For the text-containing cell, return its midpoint in [X, Y] coordinate format. 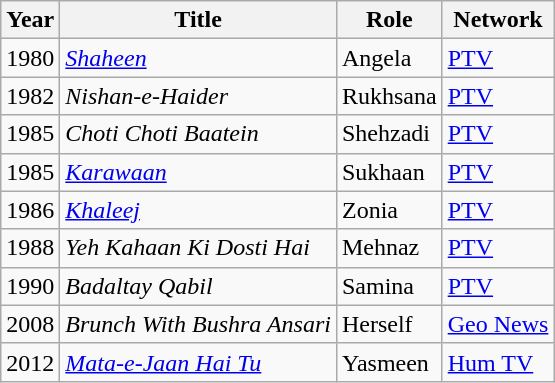
Angela [389, 58]
Shehzadi [389, 134]
Role [389, 20]
Brunch With Bushra Ansari [198, 324]
1990 [30, 286]
Yasmeen [389, 362]
1980 [30, 58]
Year [30, 20]
Mehnaz [389, 248]
1988 [30, 248]
1982 [30, 96]
Title [198, 20]
2008 [30, 324]
Badaltay Qabil [198, 286]
Mata-e-Jaan Hai Tu [198, 362]
Nishan-e-Haider [198, 96]
2012 [30, 362]
Karawaan [198, 172]
Sukhaan [389, 172]
Yeh Kahaan Ki Dosti Hai [198, 248]
Zonia [389, 210]
Rukhsana [389, 96]
Hum TV [498, 362]
1986 [30, 210]
Network [498, 20]
Choti Choti Baatein [198, 134]
Geo News [498, 324]
Shaheen [198, 58]
Samina [389, 286]
Herself [389, 324]
Khaleej [198, 210]
